Provide the [X, Y] coordinate of the cell's center where the given text is located.  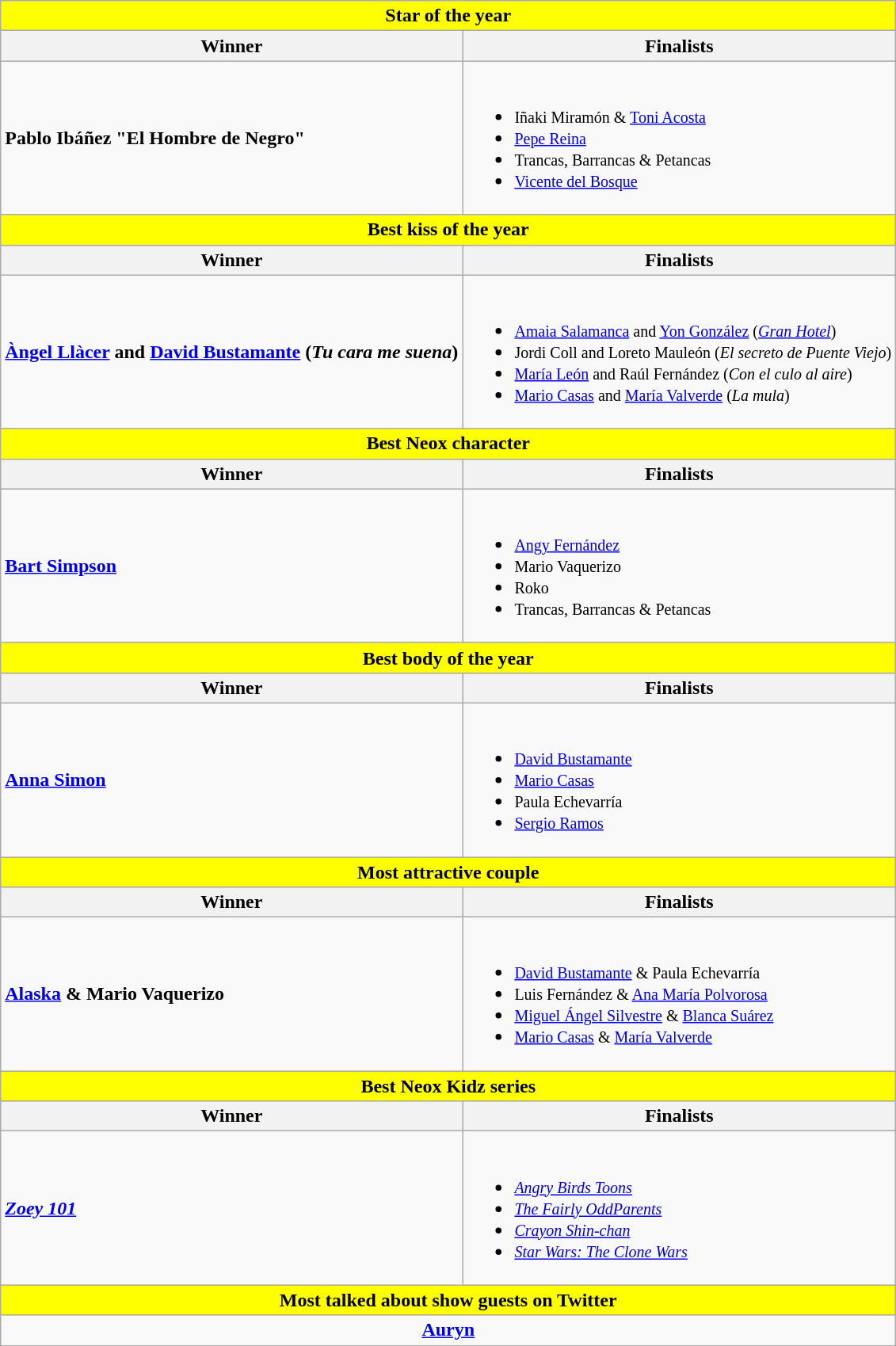
Anna Simon [231, 780]
Àngel Llàcer and David Bustamante (Tu cara me suena) [231, 352]
Most talked about show guests on Twitter [448, 1300]
Star of the year [448, 16]
Alaska & Mario Vaquerizo [231, 994]
Bart Simpson [231, 566]
Best kiss of the year [448, 230]
Angy FernándezMario VaquerizoRokoTrancas, Barrancas & Petancas [680, 566]
Most attractive couple [448, 872]
Auryn [448, 1330]
David Bustamante & Paula EchevarríaLuis Fernández & Ana María PolvorosaMiguel Ángel Silvestre & Blanca SuárezMario Casas & María Valverde [680, 994]
Angry Birds ToonsThe Fairly OddParentsCrayon Shin-chanStar Wars: The Clone Wars [680, 1208]
Best Neox Kidz series [448, 1086]
Best body of the year [448, 658]
Zoey 101 [231, 1208]
Pablo Ibáñez "El Hombre de Negro" [231, 138]
Iñaki Miramón & Toni AcostaPepe ReinaTrancas, Barrancas & PetancasVicente del Bosque [680, 138]
Best Neox character [448, 444]
David BustamanteMario CasasPaula EchevarríaSergio Ramos [680, 780]
